For the text-containing cell, return its midpoint in (x, y) coordinate format. 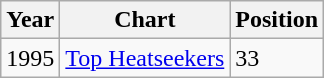
33 (277, 58)
Year (30, 20)
Top Heatseekers (145, 58)
Chart (145, 20)
Position (277, 20)
1995 (30, 58)
